Detect which cell encompasses the target text, then output its (x, y) center coordinate. 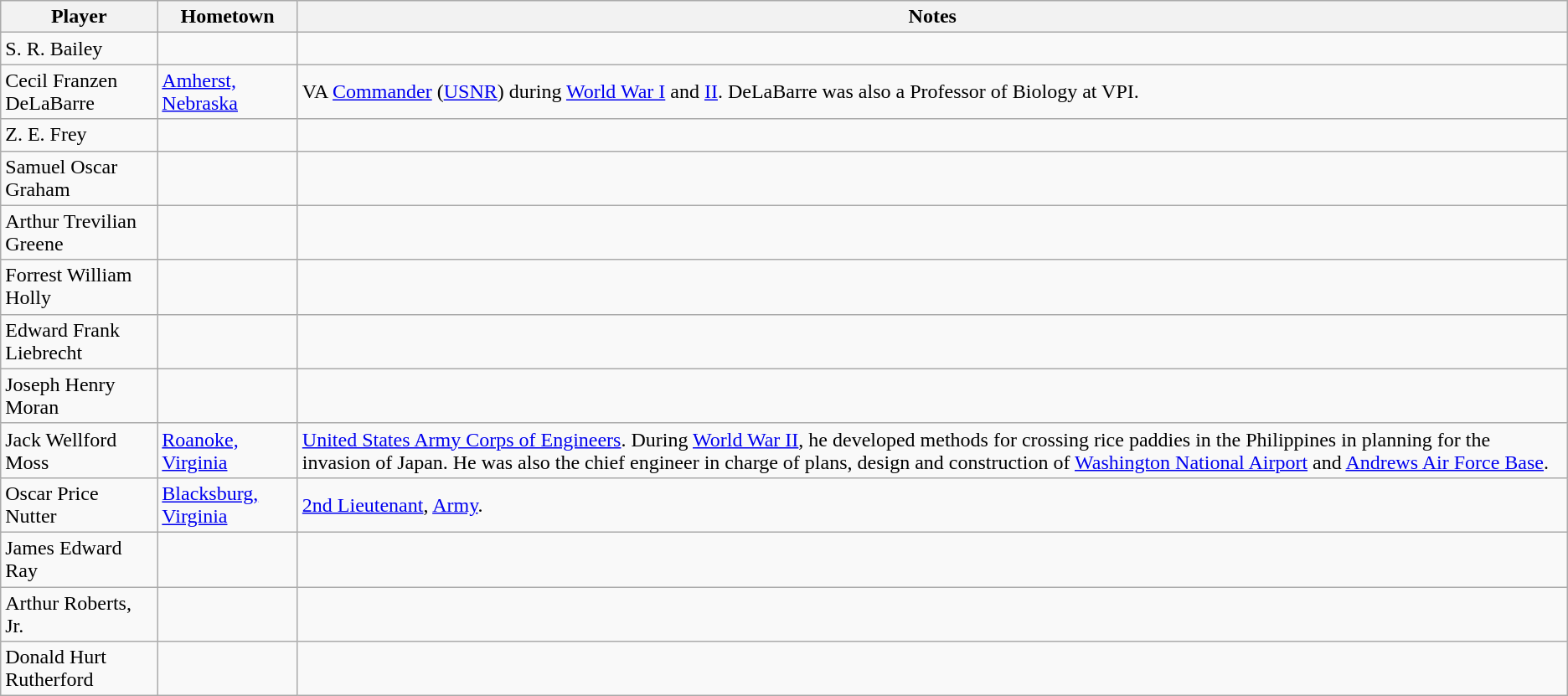
Blacksburg, Virginia (228, 504)
Joseph Henry Moran (79, 395)
Cecil Franzen DeLaBarre (79, 92)
Hometown (228, 17)
Forrest William Holly (79, 286)
Roanoke, Virginia (228, 451)
Jack Wellford Moss (79, 451)
Notes (932, 17)
Arthur Trevilian Greene (79, 233)
Edward Frank Liebrecht (79, 342)
Samuel Oscar Graham (79, 178)
Oscar Price Nutter (79, 504)
Z. E. Frey (79, 135)
VA Commander (USNR) during World War I and II. DeLaBarre was also a Professor of Biology at VPI. (932, 92)
2nd Lieutenant, Army. (932, 504)
S. R. Bailey (79, 49)
Player (79, 17)
James Edward Ray (79, 559)
Amherst, Nebraska (228, 92)
Donald Hurt Rutherford (79, 668)
Arthur Roberts, Jr. (79, 613)
